From the cell containing the given text, extract its center point as (X, Y) coordinate. 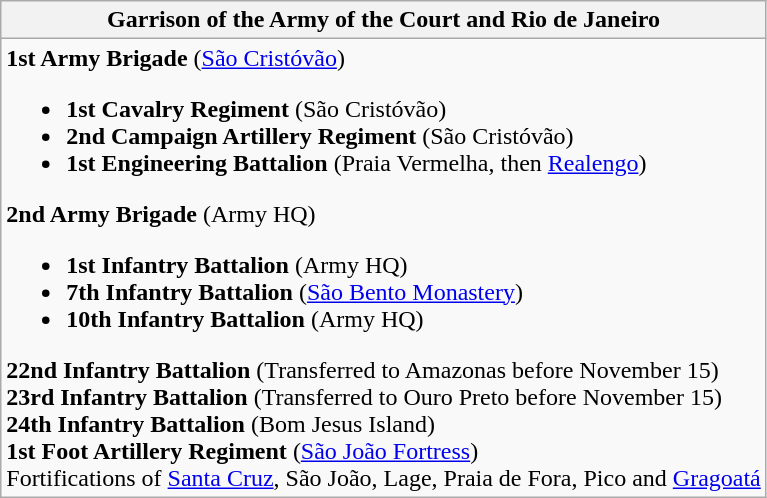
Garrison of the Army of the Court and Rio de Janeiro (384, 20)
